Find where the given text appears and provide that cell's center as [x, y] coordinate. 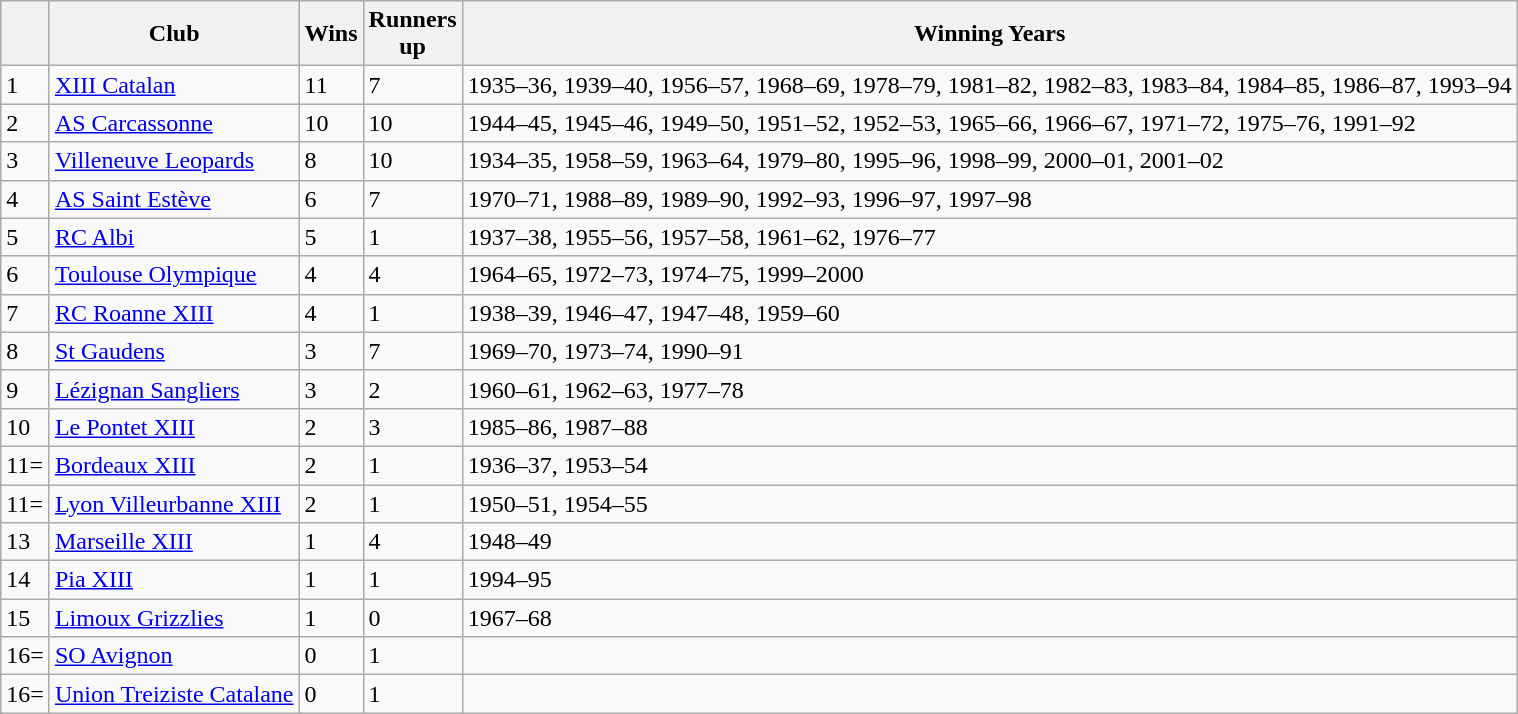
Toulouse Olympique [174, 275]
1967–68 [990, 618]
St Gaudens [174, 351]
Winning Years [990, 34]
11 [331, 85]
Club [174, 34]
Le Pontet XIII [174, 427]
1934–35, 1958–59, 1963–64, 1979–80, 1995–96, 1998–99, 2000–01, 2001–02 [990, 161]
1938–39, 1946–47, 1947–48, 1959–60 [990, 313]
Villeneuve Leopards [174, 161]
XIII Catalan [174, 85]
Union Treiziste Catalane [174, 694]
Bordeaux XIII [174, 465]
15 [26, 618]
1935–36, 1939–40, 1956–57, 1968–69, 1978–79, 1981–82, 1982–83, 1983–84, 1984–85, 1986–87, 1993–94 [990, 85]
AS Saint Estève [174, 199]
1944–45, 1945–46, 1949–50, 1951–52, 1952–53, 1965–66, 1966–67, 1971–72, 1975–76, 1991–92 [990, 123]
1969–70, 1973–74, 1990–91 [990, 351]
1994–95 [990, 580]
1970–71, 1988–89, 1989–90, 1992–93, 1996–97, 1997–98 [990, 199]
RC Albi [174, 237]
9 [26, 389]
1950–51, 1954–55 [990, 503]
SO Avignon [174, 656]
1964–65, 1972–73, 1974–75, 1999–2000 [990, 275]
1936–37, 1953–54 [990, 465]
14 [26, 580]
1985–86, 1987–88 [990, 427]
13 [26, 542]
Lyon Villeurbanne XIII [174, 503]
Lézignan Sangliers [174, 389]
1948–49 [990, 542]
1960–61, 1962–63, 1977–78 [990, 389]
Pia XIII [174, 580]
Limoux Grizzlies [174, 618]
Runnersup [412, 34]
Marseille XIII [174, 542]
1937–38, 1955–56, 1957–58, 1961–62, 1976–77 [990, 237]
AS Carcassonne [174, 123]
RC Roanne XIII [174, 313]
Wins [331, 34]
